Search for the cell housing the specified text and yield its [X, Y] center coordinate. 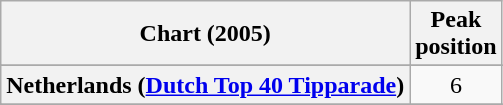
Peakposition [456, 34]
Chart (2005) [206, 34]
6 [456, 85]
Netherlands (Dutch Top 40 Tipparade) [206, 85]
